Locate the cell with the specified text and output its (x, y) center coordinate. 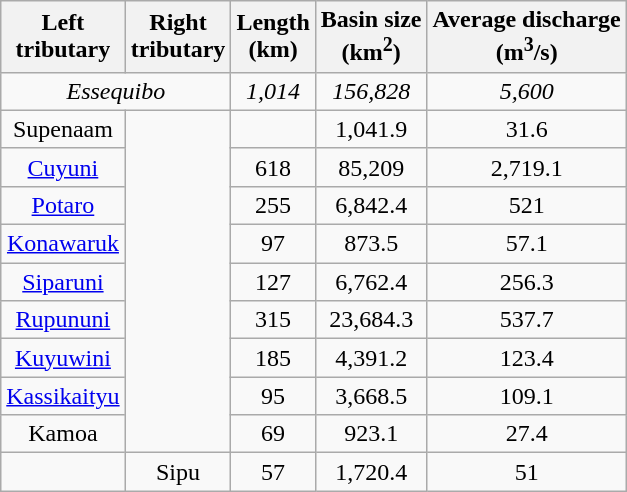
537.7 (526, 320)
23,684.3 (371, 320)
Siparuni (63, 282)
Konawaruk (63, 244)
Kassikaityu (63, 396)
Length(km) (273, 37)
31.6 (526, 129)
618 (273, 167)
315 (273, 320)
97 (273, 244)
27.4 (526, 434)
1,041.9 (371, 129)
69 (273, 434)
Righttributary (178, 37)
5,600 (526, 91)
255 (273, 205)
Kuyuwini (63, 358)
1,014 (273, 91)
57.1 (526, 244)
185 (273, 358)
6,762.4 (371, 282)
2,719.1 (526, 167)
109.1 (526, 396)
521 (526, 205)
Sipu (178, 472)
Lefttributary (63, 37)
4,391.2 (371, 358)
51 (526, 472)
Basin size(km2) (371, 37)
Essequibo (116, 91)
1,720.4 (371, 472)
873.5 (371, 244)
57 (273, 472)
Kamoa (63, 434)
95 (273, 396)
3,668.5 (371, 396)
Rupununi (63, 320)
123.4 (526, 358)
156,828 (371, 91)
256.3 (526, 282)
Average discharge(m3/s) (526, 37)
85,209 (371, 167)
6,842.4 (371, 205)
127 (273, 282)
Potaro (63, 205)
Supenaam (63, 129)
Cuyuni (63, 167)
923.1 (371, 434)
